Determine the [X, Y] coordinate at the center of the cell enclosing the given text.  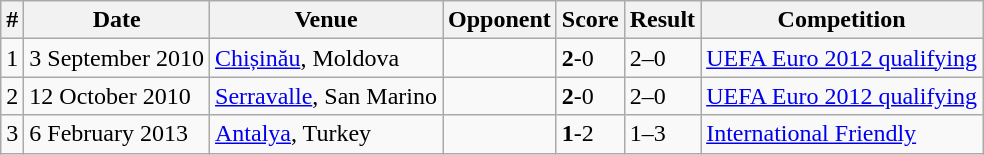
2 [12, 96]
6 February 2013 [117, 134]
Competition [842, 20]
Serravalle, San Marino [326, 96]
1 [12, 58]
International Friendly [842, 134]
12 October 2010 [117, 96]
Chișinău, Moldova [326, 58]
Score [590, 20]
Result [662, 20]
# [12, 20]
Venue [326, 20]
3 September 2010 [117, 58]
1-2 [590, 134]
Opponent [500, 20]
3 [12, 134]
Date [117, 20]
1–3 [662, 134]
Antalya, Turkey [326, 134]
